Locate the cell with the specified text and output its (X, Y) center coordinate. 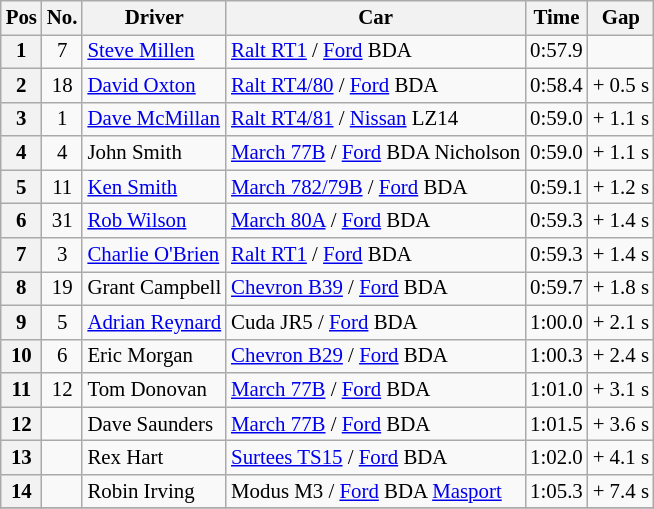
31 (62, 221)
+ 2.1 s (621, 322)
Rex Hart (154, 458)
David Oxton (154, 85)
+ 7.4 s (621, 491)
19 (62, 288)
Modus M3 / Ford BDA Masport (376, 491)
Dave McMillan (154, 119)
1:00.0 (556, 322)
+ 4.1 s (621, 458)
Ralt RT4/81 / Nissan LZ14 (376, 119)
Driver (154, 18)
1:01.0 (556, 390)
Car (376, 18)
0:59.7 (556, 288)
0:57.9 (556, 51)
9 (22, 322)
Robin Irving (154, 491)
1:05.3 (556, 491)
Eric Morgan (154, 356)
18 (62, 85)
Adrian Reynard (154, 322)
Rob Wilson (154, 221)
Time (556, 18)
Gap (621, 18)
+ 1.8 s (621, 288)
2 (22, 85)
Surtees TS15 / Ford BDA (376, 458)
March 80A / Ford BDA (376, 221)
Charlie O'Brien (154, 255)
No. (62, 18)
March 77B / Ford BDA Nicholson (376, 153)
John Smith (154, 153)
14 (22, 491)
+ 0.5 s (621, 85)
+ 3.6 s (621, 424)
10 (22, 356)
8 (22, 288)
+ 2.4 s (621, 356)
+ 3.1 s (621, 390)
1:00.3 (556, 356)
March 782/79B / Ford BDA (376, 187)
+ 1.2 s (621, 187)
Ken Smith (154, 187)
Chevron B29 / Ford BDA (376, 356)
1:01.5 (556, 424)
0:59.1 (556, 187)
Tom Donovan (154, 390)
13 (22, 458)
Chevron B39 / Ford BDA (376, 288)
Ralt RT4/80 / Ford BDA (376, 85)
Cuda JR5 / Ford BDA (376, 322)
1:02.0 (556, 458)
Grant Campbell (154, 288)
0:58.4 (556, 85)
Pos (22, 18)
Dave Saunders (154, 424)
Steve Millen (154, 51)
